Output the [X, Y] coordinate of the center of the cell containing the given text.  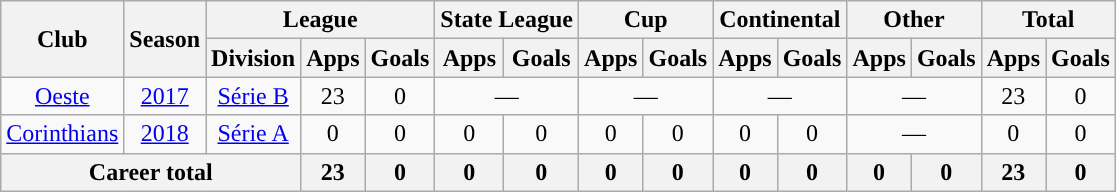
Cup [646, 20]
Club [62, 39]
2018 [165, 134]
Season [165, 39]
League [320, 20]
Career total [151, 172]
Oeste [62, 96]
Total [1048, 20]
Série B [254, 96]
State League [507, 20]
2017 [165, 96]
Série A [254, 134]
Continental [780, 20]
Corinthians [62, 134]
Other [914, 20]
Division [254, 58]
